Provide the (x, y) coordinate of the cell's center where the given text is located.  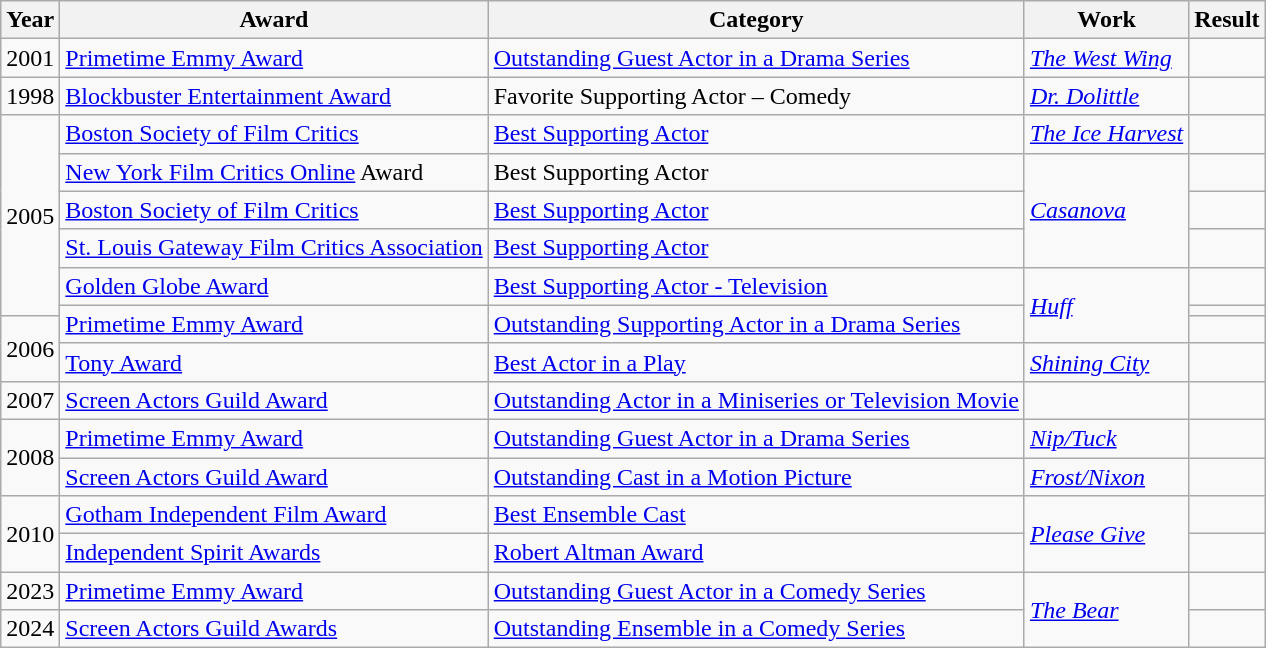
Outstanding Actor in a Miniseries or Television Movie (756, 400)
The West Wing (1106, 58)
Blockbuster Entertainment Award (274, 96)
Dr. Dolittle (1106, 96)
Outstanding Ensemble in a Comedy Series (756, 629)
Award (274, 20)
Best Ensemble Cast (756, 515)
Tony Award (274, 362)
Frost/Nixon (1106, 477)
The Ice Harvest (1106, 134)
1998 (30, 96)
St. Louis Gateway Film Critics Association (274, 248)
Work (1106, 20)
Casanova (1106, 210)
Golden Globe Award (274, 286)
Result (1227, 20)
Year (30, 20)
2024 (30, 629)
Shining City (1106, 362)
2007 (30, 400)
Gotham Independent Film Award (274, 515)
2010 (30, 534)
2005 (30, 216)
2023 (30, 591)
Outstanding Supporting Actor in a Drama Series (756, 324)
Category (756, 20)
Screen Actors Guild Awards (274, 629)
Outstanding Guest Actor in a Comedy Series (756, 591)
2006 (30, 348)
The Bear (1106, 610)
2008 (30, 457)
Please Give (1106, 534)
Best Actor in a Play (756, 362)
Huff (1106, 305)
New York Film Critics Online Award (274, 172)
Robert Altman Award (756, 553)
Nip/Tuck (1106, 438)
Independent Spirit Awards (274, 553)
Favorite Supporting Actor – Comedy (756, 96)
Outstanding Cast in a Motion Picture (756, 477)
2001 (30, 58)
Best Supporting Actor - Television (756, 286)
